Return the [X, Y] coordinate for the center point of the cell that contains the specified text.  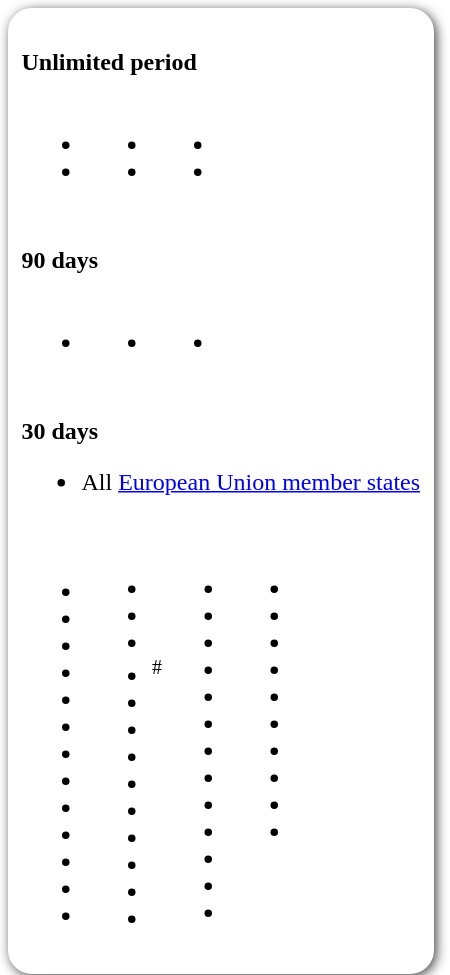
Unlimited period [221, 118]
30 days All European Union member states # [221, 676]
90 days [221, 302]
# [126, 740]
